Determine the (X, Y) coordinate at the center of the cell enclosing the given text.  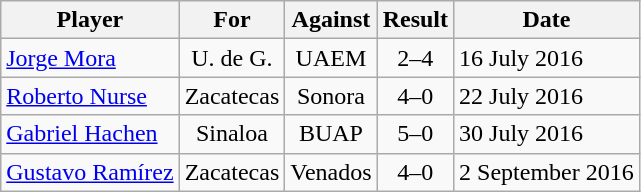
Gabriel Hachen (90, 134)
BUAP (331, 134)
Sinaloa (232, 134)
U. de G. (232, 58)
Gustavo Ramírez (90, 172)
UAEM (331, 58)
Result (415, 20)
For (232, 20)
5–0 (415, 134)
Jorge Mora (90, 58)
2 September 2016 (547, 172)
Sonora (331, 96)
Player (90, 20)
Against (331, 20)
Roberto Nurse (90, 96)
Venados (331, 172)
30 July 2016 (547, 134)
16 July 2016 (547, 58)
Date (547, 20)
2–4 (415, 58)
22 July 2016 (547, 96)
